Pinpoint the cell where the given text exists, returning its (X, Y) midpoint coordinate. 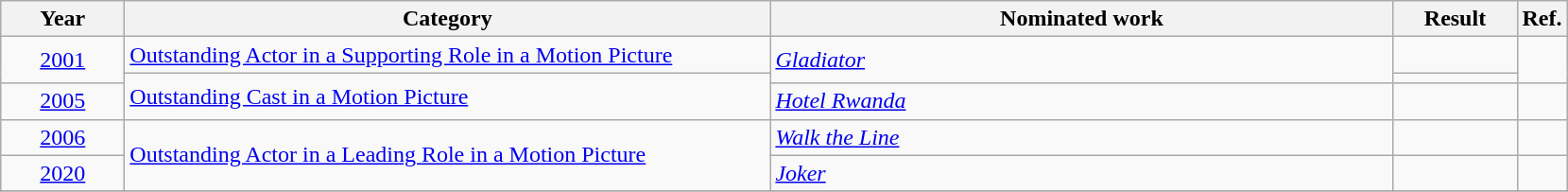
2020 (62, 173)
2001 (62, 61)
Result (1456, 19)
Walk the Line (1081, 137)
Nominated work (1081, 19)
2005 (62, 101)
Ref. (1542, 19)
Category (448, 19)
Year (62, 19)
Outstanding Actor in a Supporting Role in a Motion Picture (448, 55)
Outstanding Actor in a Leading Role in a Motion Picture (448, 155)
Joker (1081, 173)
2006 (62, 137)
Outstanding Cast in a Motion Picture (448, 96)
Hotel Rwanda (1081, 101)
Gladiator (1081, 61)
